Output the [x, y] coordinate of the center of the cell containing the given text.  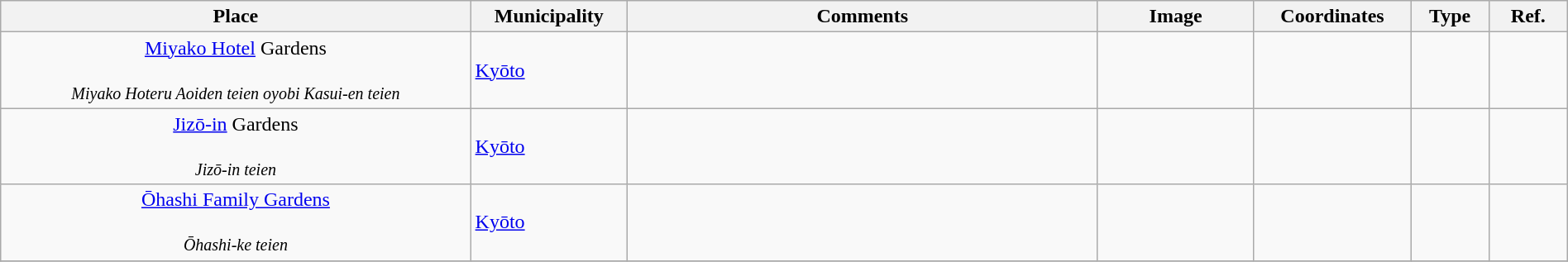
Image [1176, 17]
Jizō-in GardensJizō-in teien [236, 146]
Coordinates [1331, 17]
Type [1451, 17]
Miyako Hotel GardensMiyako Hoteru Aoiden teien oyobi Kasui-en teien [236, 70]
Ref. [1528, 17]
Place [236, 17]
Comments [863, 17]
Ōhashi Family GardensŌhashi-ke teien [236, 222]
Municipality [549, 17]
